Return the (x, y) coordinate for the center point of the cell that contains the specified text.  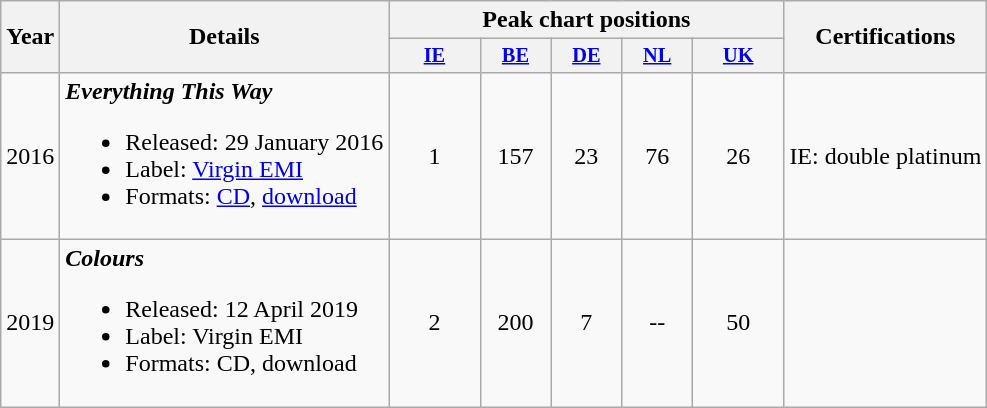
26 (738, 156)
BE (516, 56)
IE: double platinum (886, 156)
76 (658, 156)
Peak chart positions (586, 20)
2 (434, 324)
DE (586, 56)
157 (516, 156)
Certifications (886, 37)
50 (738, 324)
Year (30, 37)
7 (586, 324)
IE (434, 56)
Everything This WayReleased: 29 January 2016Label: Virgin EMIFormats: CD, download (224, 156)
ColoursReleased: 12 April 2019Label: Virgin EMIFormats: CD, download (224, 324)
NL (658, 56)
200 (516, 324)
2016 (30, 156)
UK (738, 56)
-- (658, 324)
23 (586, 156)
1 (434, 156)
Details (224, 37)
2019 (30, 324)
